For the text-containing cell, return its midpoint in (x, y) coordinate format. 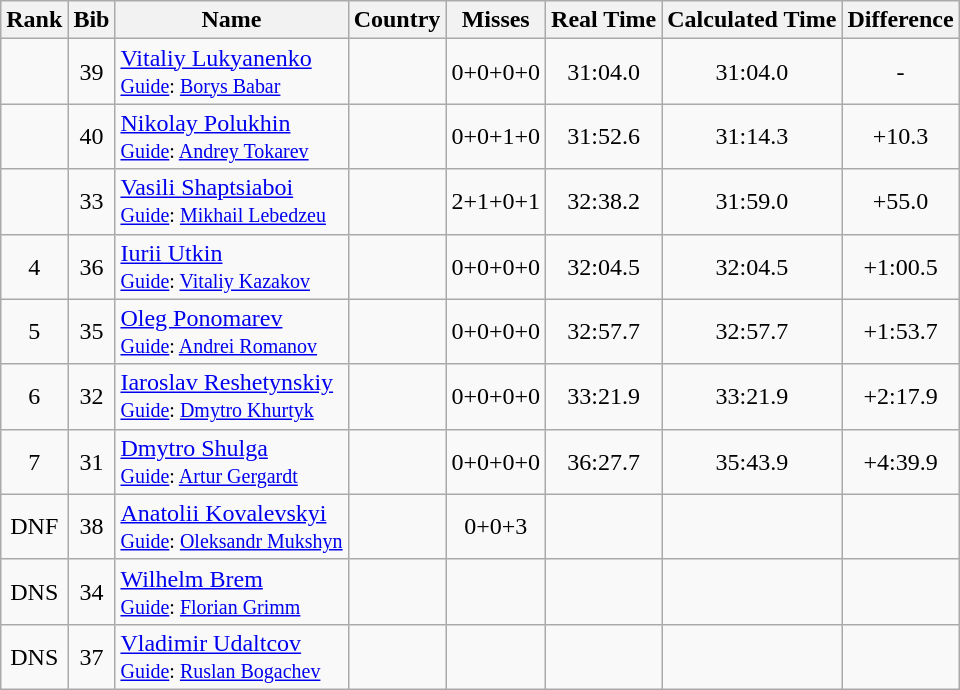
Name (232, 20)
36:27.7 (604, 462)
31:14.3 (752, 136)
DNF (34, 526)
38 (92, 526)
0+0+3 (496, 526)
37 (92, 656)
Iaroslav ReshetynskiyGuide: Dmytro Khurtyk (232, 396)
31:52.6 (604, 136)
Country (397, 20)
+4:39.9 (900, 462)
- (900, 72)
33 (92, 202)
Vasili ShaptsiaboiGuide: Mikhail Lebedzeu (232, 202)
Real Time (604, 20)
+1:00.5 (900, 266)
32 (92, 396)
Calculated Time (752, 20)
4 (34, 266)
31:59.0 (752, 202)
35:43.9 (752, 462)
35 (92, 332)
Bib (92, 20)
Misses (496, 20)
39 (92, 72)
+10.3 (900, 136)
Vladimir UdaltcovGuide: Ruslan Bogachev (232, 656)
+55.0 (900, 202)
+2:17.9 (900, 396)
Dmytro ShulgaGuide: Artur Gergardt (232, 462)
5 (34, 332)
34 (92, 592)
Anatolii KovalevskyiGuide: Oleksandr Mukshyn (232, 526)
Vitaliy LukyanenkoGuide: Borys Babar (232, 72)
Wilhelm BremGuide: Florian Grimm (232, 592)
32:38.2 (604, 202)
31 (92, 462)
Rank (34, 20)
Iurii UtkinGuide: Vitaliy Kazakov (232, 266)
Nikolay PolukhinGuide: Andrey Tokarev (232, 136)
Oleg PonomarevGuide: Andrei Romanov (232, 332)
2+1+0+1 (496, 202)
+1:53.7 (900, 332)
36 (92, 266)
6 (34, 396)
40 (92, 136)
0+0+1+0 (496, 136)
7 (34, 462)
Difference (900, 20)
